Determine the [x, y] coordinate at the center of the cell enclosing the given text.  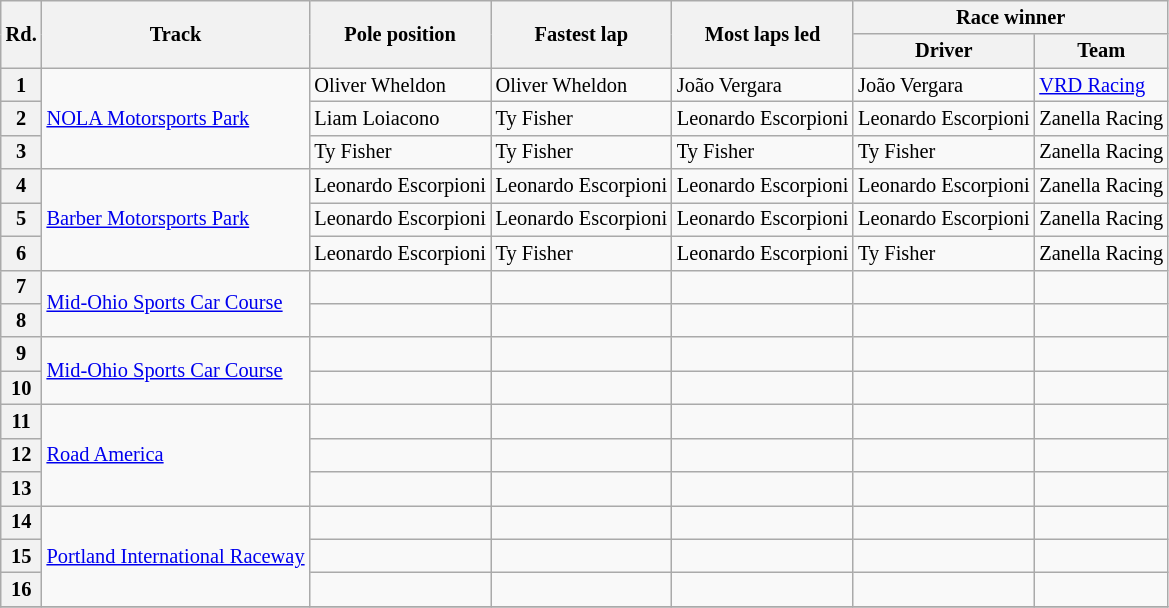
15 [22, 556]
14 [22, 522]
4 [22, 186]
6 [22, 253]
7 [22, 287]
Road America [176, 454]
NOLA Motorsports Park [176, 118]
5 [22, 219]
1 [22, 85]
10 [22, 388]
9 [22, 354]
Most laps led [762, 34]
Pole position [400, 34]
11 [22, 421]
2 [22, 118]
Portland International Raceway [176, 556]
VRD Racing [1101, 85]
Barber Motorsports Park [176, 220]
Race winner [1010, 17]
Fastest lap [582, 34]
Team [1101, 51]
Driver [944, 51]
Track [176, 34]
13 [22, 489]
3 [22, 152]
Liam Loiacono [400, 118]
16 [22, 589]
Rd. [22, 34]
12 [22, 455]
8 [22, 320]
